Pinpoint the cell where the given text exists, returning its (x, y) midpoint coordinate. 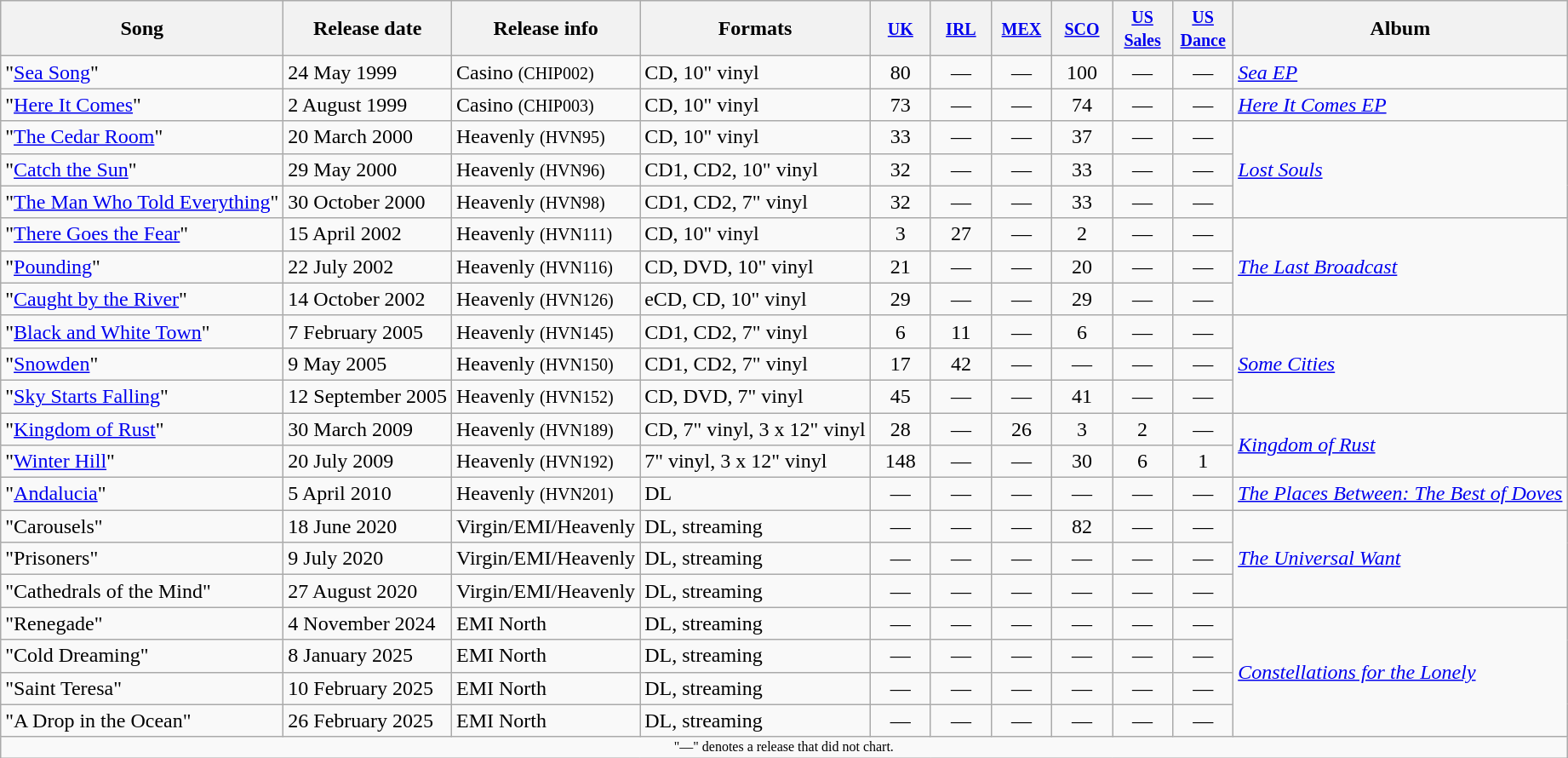
Sea EP (1400, 72)
"The Cedar Room" (142, 137)
14 October 2002 (368, 299)
Song (142, 29)
"Saint Teresa" (142, 688)
24 May 1999 (368, 72)
Heavenly (HVN145) (545, 331)
10 February 2025 (368, 688)
73 (901, 105)
SCO (1081, 29)
4 November 2024 (368, 623)
"Black and White Town" (142, 331)
"Catch the Sun" (142, 169)
20 March 2000 (368, 137)
"Here It Comes" (142, 105)
Heavenly (HVN192) (545, 462)
82 (1081, 526)
30 (1081, 462)
Heavenly (HVN189) (545, 428)
"Sea Song" (142, 72)
100 (1081, 72)
18 June 2020 (368, 526)
20 (1081, 267)
2 August 1999 (368, 105)
8 January 2025 (368, 656)
15 April 2002 (368, 234)
"Sky Starts Falling" (142, 396)
"Kingdom of Rust" (142, 428)
21 (901, 267)
Heavenly (HVN116) (545, 267)
Album (1400, 29)
"Renegade" (142, 623)
22 July 2002 (368, 267)
USSales (1142, 29)
"The Man Who Told Everything" (142, 202)
Casino (CHIP002) (545, 72)
Kingdom of Rust (1400, 445)
9 May 2005 (368, 364)
DL (756, 494)
Lost Souls (1400, 169)
Heavenly (HVN150) (545, 364)
74 (1081, 105)
The Last Broadcast (1400, 267)
CD, 7" vinyl, 3 x 12" vinyl (756, 428)
"Cold Dreaming" (142, 656)
Heavenly (HVN98) (545, 202)
CD, DVD, 10" vinyl (756, 267)
"—" denotes a release that did not chart. (784, 747)
Constellations for the Lonely (1400, 672)
Heavenly (HVN96) (545, 169)
9 July 2020 (368, 559)
UK (901, 29)
27 (960, 234)
27 August 2020 (368, 591)
30 March 2009 (368, 428)
"Pounding" (142, 267)
Heavenly (HVN152) (545, 396)
12 September 2005 (368, 396)
5 April 2010 (368, 494)
80 (901, 72)
45 (901, 396)
41 (1081, 396)
IRL (960, 29)
37 (1081, 137)
26 February 2025 (368, 721)
Casino (CHIP003) (545, 105)
11 (960, 331)
"There Goes the Fear" (142, 234)
Some Cities (1400, 364)
"Winter Hill" (142, 462)
Formats (756, 29)
CD1, CD2, 10" vinyl (756, 169)
"Snowden" (142, 364)
USDance (1204, 29)
Release info (545, 29)
20 July 2009 (368, 462)
The Universal Want (1400, 559)
MEX (1021, 29)
Heavenly (HVN111) (545, 234)
29 May 2000 (368, 169)
"Carousels" (142, 526)
1 (1204, 462)
7" vinyl, 3 x 12" vinyl (756, 462)
26 (1021, 428)
148 (901, 462)
Heavenly (HVN95) (545, 137)
"Prisoners" (142, 559)
"A Drop in the Ocean" (142, 721)
7 February 2005 (368, 331)
42 (960, 364)
Heavenly (HVN126) (545, 299)
28 (901, 428)
Heavenly (HVN201) (545, 494)
Here It Comes EP (1400, 105)
The Places Between: The Best of Doves (1400, 494)
Release date (368, 29)
eCD, CD, 10" vinyl (756, 299)
CD, DVD, 7" vinyl (756, 396)
30 October 2000 (368, 202)
"Caught by the River" (142, 299)
"Andalucia" (142, 494)
17 (901, 364)
"Cathedrals of the Mind" (142, 591)
